Determine the (x, y) coordinate at the center of the cell enclosing the given text.  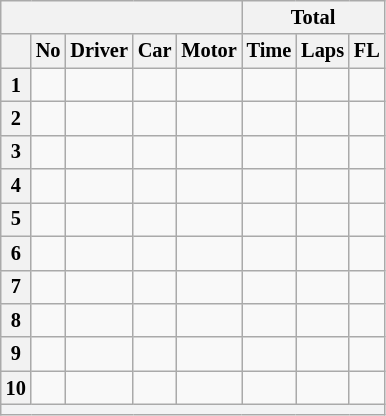
3 (16, 152)
2 (16, 118)
Laps (322, 51)
10 (16, 388)
Total (314, 17)
6 (16, 253)
No (48, 51)
8 (16, 320)
Motor (208, 51)
5 (16, 219)
4 (16, 186)
Car (155, 51)
1 (16, 85)
9 (16, 354)
FL (367, 51)
Driver (98, 51)
7 (16, 287)
Time (270, 51)
